Return the (X, Y) coordinate for the center point of the cell that contains the specified text.  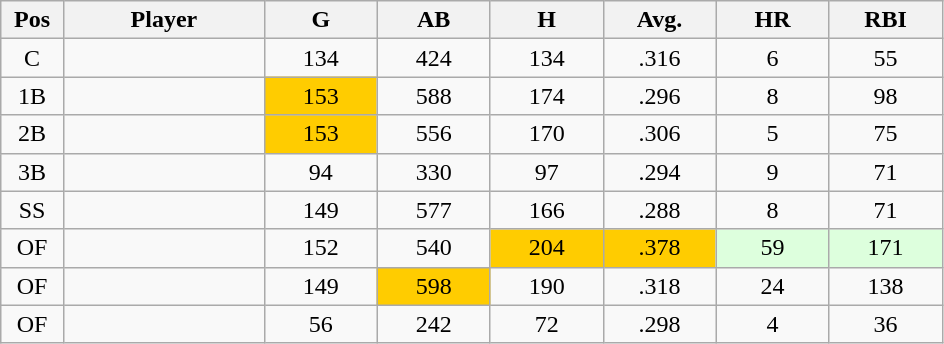
598 (434, 286)
5 (772, 134)
330 (434, 172)
190 (546, 286)
24 (772, 286)
AB (434, 20)
204 (546, 248)
171 (886, 248)
540 (434, 248)
55 (886, 58)
97 (546, 172)
4 (772, 324)
.316 (660, 58)
577 (434, 210)
588 (434, 96)
RBI (886, 20)
3B (32, 172)
2B (32, 134)
.378 (660, 248)
HR (772, 20)
C (32, 58)
SS (32, 210)
9 (772, 172)
56 (320, 324)
138 (886, 286)
G (320, 20)
6 (772, 58)
Pos (32, 20)
424 (434, 58)
Player (164, 20)
.294 (660, 172)
H (546, 20)
1B (32, 96)
75 (886, 134)
556 (434, 134)
242 (434, 324)
174 (546, 96)
.318 (660, 286)
72 (546, 324)
98 (886, 96)
.296 (660, 96)
166 (546, 210)
59 (772, 248)
36 (886, 324)
Avg. (660, 20)
.298 (660, 324)
94 (320, 172)
152 (320, 248)
170 (546, 134)
.288 (660, 210)
.306 (660, 134)
